Provide the [x, y] coordinate of the cell's center where the given text is located.  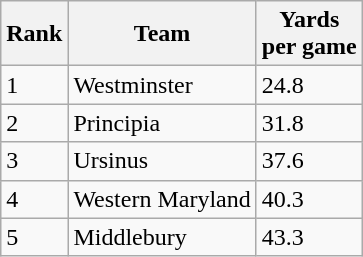
Yardsper game [309, 34]
Westminster [162, 85]
37.6 [309, 161]
Middlebury [162, 237]
43.3 [309, 237]
Ursinus [162, 161]
Western Maryland [162, 199]
4 [34, 199]
5 [34, 237]
Rank [34, 34]
Principia [162, 123]
40.3 [309, 199]
2 [34, 123]
1 [34, 85]
24.8 [309, 85]
3 [34, 161]
31.8 [309, 123]
Team [162, 34]
